Return the (x, y) coordinate for the center point of the cell that contains the specified text.  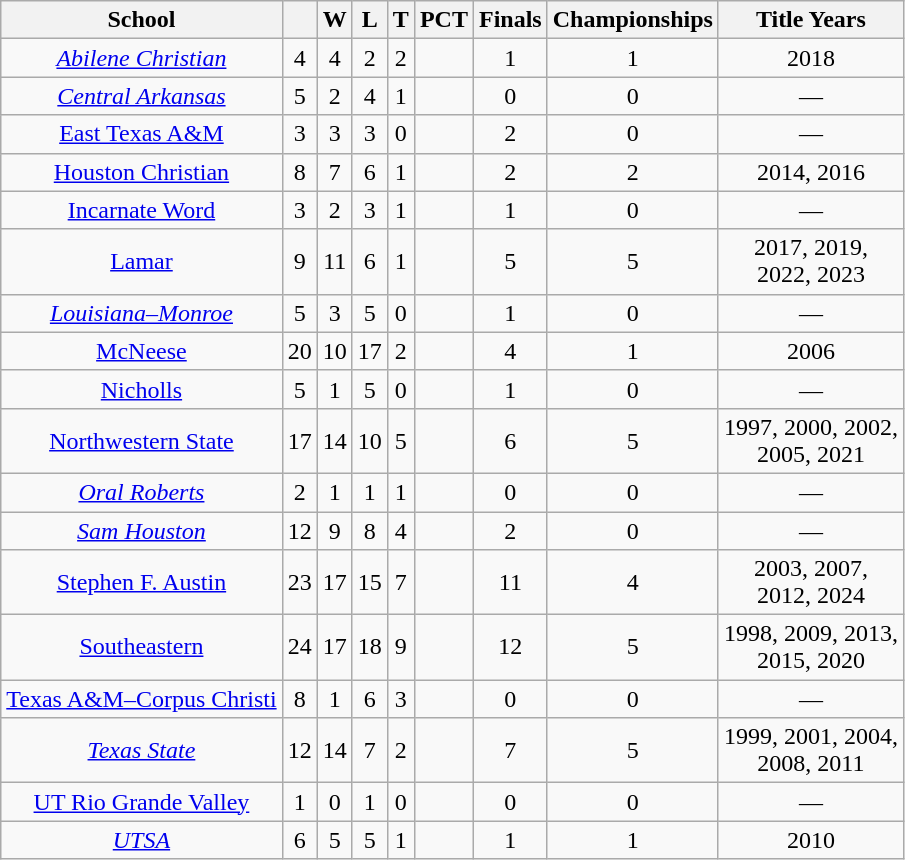
Sam Houston (142, 531)
Louisiana–Monroe (142, 313)
East Texas A&M (142, 134)
Championships (632, 20)
1999, 2001, 2004,2008, 2011 (810, 750)
Abilene Christian (142, 58)
UTSA (142, 840)
Texas A&M–Corpus Christi (142, 699)
2017, 2019,2022, 2023 (810, 262)
W (334, 20)
2018 (810, 58)
Southeastern (142, 648)
1998, 2009, 2013,2015, 2020 (810, 648)
Stephen F. Austin (142, 582)
23 (300, 582)
PCT (444, 20)
20 (300, 351)
1997, 2000, 2002,2005, 2021 (810, 440)
T (400, 20)
18 (370, 648)
Incarnate Word (142, 210)
Houston Christian (142, 172)
Nicholls (142, 389)
2010 (810, 840)
Finals (510, 20)
Texas State (142, 750)
2003, 2007,2012, 2024 (810, 582)
24 (300, 648)
15 (370, 582)
Oral Roberts (142, 492)
Lamar (142, 262)
Title Years (810, 20)
2014, 2016 (810, 172)
McNeese (142, 351)
School (142, 20)
UT Rio Grande Valley (142, 802)
L (370, 20)
Central Arkansas (142, 96)
2006 (810, 351)
Northwestern State (142, 440)
